Return the (X, Y) coordinate for the center point of the cell that contains the specified text.  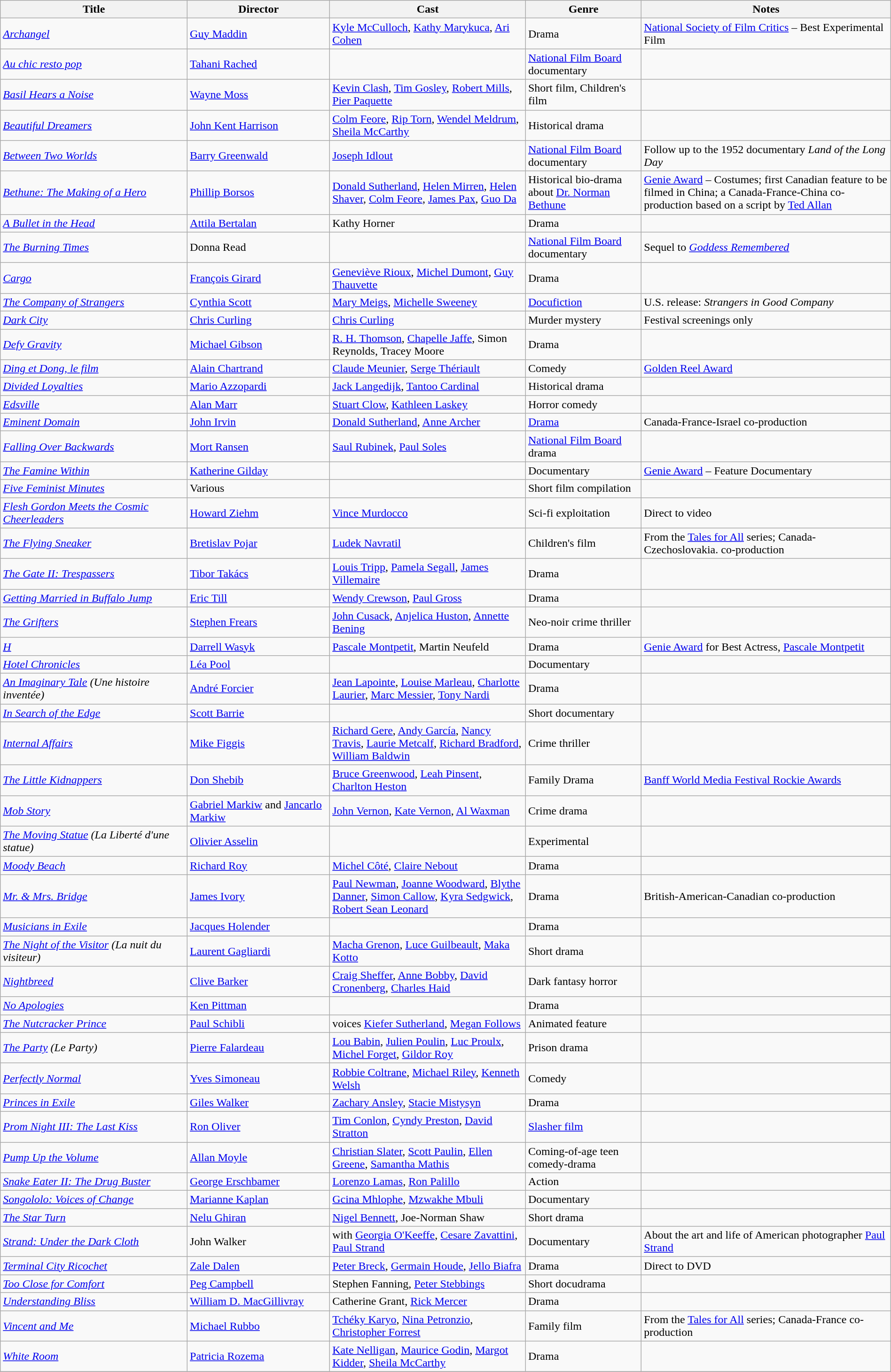
The Party (Le Party) (94, 1047)
Michael Rubbo (258, 1325)
Eminent Domain (94, 422)
Defy Gravity (94, 344)
The Little Kidnappers (94, 781)
Musicians in Exile (94, 927)
Allan Moyle (258, 1157)
Crime thriller (583, 744)
Ken Pittman (258, 1006)
James Ivory (258, 896)
Don Shebib (258, 781)
Tibor Takács (258, 574)
Barry Greenwald (258, 156)
Moody Beach (94, 866)
Prison drama (583, 1047)
Eric Till (258, 598)
No Apologies (94, 1006)
Wendy Crewson, Paul Gross (428, 598)
Bruce Greenwood, Leah Pinsent, Charlton Heston (428, 781)
Mort Ransen (258, 446)
Between Two Worlds (94, 156)
Ron Oliver (258, 1126)
Nigel Bennett, Joe-Norman Shaw (428, 1217)
Festival screenings only (766, 320)
Cargo (94, 278)
Michel Côté, Claire Nebout (428, 866)
Beautiful Dreamers (94, 125)
The Burning Times (94, 247)
Songololo: Voices of Change (94, 1200)
Au chic resto pop (94, 64)
Banff World Media Festival Rockie Awards (766, 781)
Genie Award – Feature Documentary (766, 471)
Family Drama (583, 781)
Ludek Navratil (428, 543)
Saul Rubinek, Paul Soles (428, 446)
Various (258, 488)
Zale Dalen (258, 1266)
Catherine Grant, Rick Mercer (428, 1302)
Short film compilation (583, 488)
The Night of the Visitor (La nuit du visiteur) (94, 951)
Short docudrama (583, 1284)
Edsville (94, 404)
Neo-noir crime thriller (583, 622)
The Moving Statue (La Liberté d'une statue) (94, 842)
Gcina Mhlophe, Mzwakhe Mbuli (428, 1200)
Gabriel Markiw and Jancarlo Markiw (258, 811)
Experimental (583, 842)
Phillip Borsos (258, 193)
Patricia Rozema (258, 1356)
Pierre Falardeau (258, 1047)
Jean Lapointe, Louise Marleau, Charlotte Laurier, Marc Messier, Tony Nardi (428, 689)
R. H. Thomson, Chapelle Jaffe, Simon Reynolds, Tracey Moore (428, 344)
Wayne Moss (258, 95)
National Society of Film Critics – Best Experimental Film (766, 34)
Bretislav Pojar (258, 543)
The Star Turn (94, 1217)
H (94, 646)
Peg Campbell (258, 1284)
Vince Murdocco (428, 513)
Ding et Dong, le film (94, 369)
Jack Langedijk, Tantoo Cardinal (428, 387)
Tahani Rached (258, 64)
White Room (94, 1356)
Giles Walker (258, 1102)
Prom Night III: The Last Kiss (94, 1126)
Alan Marr (258, 404)
The Gate II: Trespassers (94, 574)
British-American-Canadian co-production (766, 896)
Donald Sutherland, Anne Archer (428, 422)
Short film, Children's film (583, 95)
The Company of Strangers (94, 302)
Genre (583, 9)
The Grifters (94, 622)
Léa Pool (258, 664)
John Irvin (258, 422)
Joseph Idlout (428, 156)
Tchéky Karyo, Nina Petronzio, Christopher Forrest (428, 1325)
Murder mystery (583, 320)
Internal Affairs (94, 744)
Kevin Clash, Tim Gosley, Robert Mills, Pier Paquette (428, 95)
Bethune: The Making of a Hero (94, 193)
Historical bio-drama about Dr. Norman Bethune (583, 193)
Mario Azzopardi (258, 387)
Alain Chartrand (258, 369)
Notes (766, 9)
Mob Story (94, 811)
Scott Barrie (258, 713)
Vincent and Me (94, 1325)
Getting Married in Buffalo Jump (94, 598)
Nightbreed (94, 982)
Golden Reel Award (766, 369)
Christian Slater, Scott Paulin, Ellen Greene, Samantha Mathis (428, 1157)
François Girard (258, 278)
Hotel Chronicles (94, 664)
Claude Meunier, Serge Thériault (428, 369)
Perfectly Normal (94, 1078)
Donald Sutherland, Helen Mirren, Helen Shaver, Colm Feore, James Pax, Guo Da (428, 193)
Stephen Fanning, Peter Stebbings (428, 1284)
Dark City (94, 320)
Canada-France-Israel co-production (766, 422)
Flesh Gordon Meets the Cosmic Cheerleaders (94, 513)
voices Kiefer Sutherland, Megan Follows (428, 1023)
Mike Figgis (258, 744)
In Search of the Edge (94, 713)
Divided Loyalties (94, 387)
John Cusack, Anjelica Huston, Annette Bening (428, 622)
Dark fantasy horror (583, 982)
Princes in Exile (94, 1102)
Cast (428, 9)
Sci-fi exploitation (583, 513)
John Walker (258, 1242)
Basil Hears a Noise (94, 95)
Horror comedy (583, 404)
Geneviève Rioux, Michel Dumont, Guy Thauvette (428, 278)
The Nutcracker Prince (94, 1023)
Falling Over Backwards (94, 446)
Coming-of-age teen comedy-drama (583, 1157)
Clive Barker (258, 982)
with Georgia O'Keeffe, Cesare Zavattini, Paul Strand (428, 1242)
Yves Simoneau (258, 1078)
Jacques Holender (258, 927)
Kate Nelligan, Maurice Godin, Margot Kidder, Sheila McCarthy (428, 1356)
Family film (583, 1325)
Docufiction (583, 302)
Mary Meigs, Michelle Sweeney (428, 302)
Follow up to the 1952 documentary Land of the Long Day (766, 156)
Donna Read (258, 247)
Colm Feore, Rip Torn, Wendel Meldrum, Sheila McCarthy (428, 125)
The Famine Within (94, 471)
Richard Gere, Andy García, Nancy Travis, Laurie Metcalf, Richard Bradford, William Baldwin (428, 744)
Strand: Under the Dark Cloth (94, 1242)
Lou Babin, Julien Poulin, Luc Proulx, Michel Forget, Gildor Roy (428, 1047)
National Film Board drama (583, 446)
Direct to video (766, 513)
John Vernon, Kate Vernon, Al Waxman (428, 811)
Paul Newman, Joanne Woodward, Blythe Danner, Simon Callow, Kyra Sedgwick, Robert Sean Leonard (428, 896)
Pump Up the Volume (94, 1157)
Snake Eater II: The Drug Buster (94, 1182)
A Bullet in the Head (94, 223)
From the Tales for All series; Canada-Czechoslovakia. co-production (766, 543)
Pascale Montpetit, Martin Neufeld (428, 646)
Louis Tripp, Pamela Segall, James Villemaire (428, 574)
Howard Ziehm (258, 513)
Richard Roy (258, 866)
Slasher film (583, 1126)
John Kent Harrison (258, 125)
Animated feature (583, 1023)
Crime drama (583, 811)
Short documentary (583, 713)
Tim Conlon, Cyndy Preston, David Stratton (428, 1126)
Zachary Ansley, Stacie Mistysyn (428, 1102)
Stephen Frears (258, 622)
Nelu Ghiran (258, 1217)
The Flying Sneaker (94, 543)
Kyle McCulloch, Kathy Marykuca, Ari Cohen (428, 34)
Darrell Wasyk (258, 646)
Action (583, 1182)
Direct to DVD (766, 1266)
Laurent Gagliardi (258, 951)
From the Tales for All series; Canada-France co-production (766, 1325)
Craig Sheffer, Anne Bobby, David Cronenberg, Charles Haid (428, 982)
Five Feminist Minutes (94, 488)
Too Close for Comfort (94, 1284)
Mr. & Mrs. Bridge (94, 896)
André Forcier (258, 689)
William D. MacGillivray (258, 1302)
U.S. release: Strangers in Good Company (766, 302)
Lorenzo Lamas, Ron Palillo (428, 1182)
Genie Award for Best Actress, Pascale Montpetit (766, 646)
Cynthia Scott (258, 302)
Children's film (583, 543)
Director (258, 9)
Understanding Bliss (94, 1302)
An Imaginary Tale (Une histoire inventée) (94, 689)
Stuart Clow, Kathleen Laskey (428, 404)
Olivier Asselin (258, 842)
Marianne Kaplan (258, 1200)
Title (94, 9)
Genie Award – Costumes; first Canadian feature to be filmed in China; a Canada-France-China co-production based on a script by Ted Allan (766, 193)
Attila Bertalan (258, 223)
Paul Schibli (258, 1023)
Sequel to Goddess Remembered (766, 247)
Archangel (94, 34)
Kathy Horner (428, 223)
Robbie Coltrane, Michael Riley, Kenneth Welsh (428, 1078)
Guy Maddin (258, 34)
About the art and life of American photographer Paul Strand (766, 1242)
Macha Grenon, Luce Guilbeault, Maka Kotto (428, 951)
Michael Gibson (258, 344)
Peter Breck, Germain Houde, Jello Biafra (428, 1266)
George Erschbamer (258, 1182)
Katherine Gilday (258, 471)
Terminal City Ricochet (94, 1266)
